Scan for the cell matching the given text and deliver its (X, Y) coordinate at center. 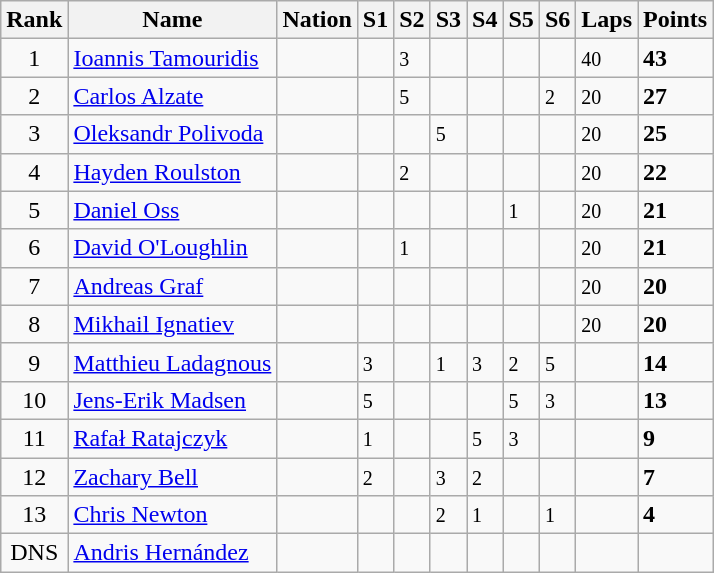
Name (172, 20)
11 (34, 438)
27 (676, 96)
S2 (412, 20)
Daniel Oss (172, 210)
Ioannis Tamouridis (172, 58)
S3 (448, 20)
S5 (521, 20)
S1 (375, 20)
40 (607, 58)
DNS (34, 553)
6 (34, 248)
Points (676, 20)
22 (676, 172)
Andreas Graf (172, 286)
Andris Hernández (172, 553)
25 (676, 134)
Laps (607, 20)
Hayden Roulston (172, 172)
12 (34, 477)
Rafał Ratajczyk (172, 438)
Carlos Alzate (172, 96)
Rank (34, 20)
Mikhail Ignatiev (172, 324)
S4 (485, 20)
8 (34, 324)
10 (34, 400)
43 (676, 58)
Oleksandr Polivoda (172, 134)
S6 (557, 20)
Nation (317, 20)
Jens-Erik Madsen (172, 400)
14 (676, 362)
Matthieu Ladagnous (172, 362)
David O'Loughlin (172, 248)
Zachary Bell (172, 477)
Chris Newton (172, 515)
